Locate the cell with the specified text and output its [x, y] center coordinate. 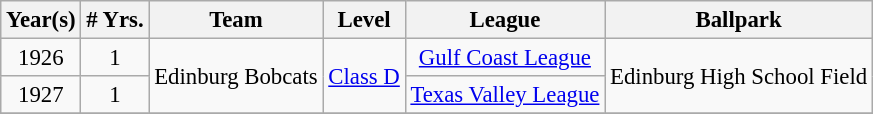
Texas Valley League [505, 95]
Class D [364, 76]
Ballpark [739, 20]
Edinburg High School Field [739, 76]
Team [236, 20]
Gulf Coast League [505, 58]
# Yrs. [115, 20]
1926 [41, 58]
Level [364, 20]
League [505, 20]
Year(s) [41, 20]
Edinburg Bobcats [236, 76]
1927 [41, 95]
